Search for the cell housing the specified text and yield its (x, y) center coordinate. 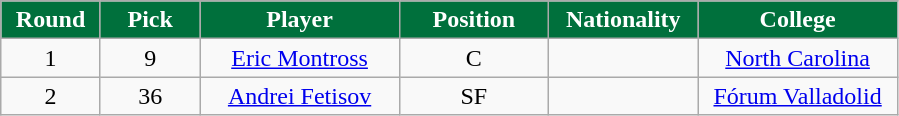
Nationality (624, 20)
SF (474, 96)
1 (51, 58)
9 (150, 58)
Andrei Fetisov (300, 96)
Eric Montross (300, 58)
36 (150, 96)
C (474, 58)
Round (51, 20)
Player (300, 20)
North Carolina (798, 58)
2 (51, 96)
Position (474, 20)
Fórum Valladolid (798, 96)
College (798, 20)
Pick (150, 20)
